Find where the given text appears and provide that cell's center as [x, y] coordinate. 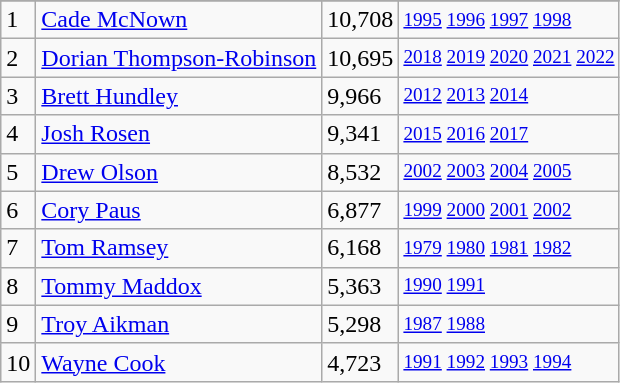
1991 1992 1993 1994 [509, 362]
Troy Aikman [179, 324]
1979 1980 1981 1982 [509, 248]
Tom Ramsey [179, 248]
Josh Rosen [179, 134]
1 [18, 20]
7 [18, 248]
2012 2013 2014 [509, 96]
2015 2016 2017 [509, 134]
Tommy Maddox [179, 286]
Drew Olson [179, 172]
9,966 [360, 96]
2002 2003 2004 2005 [509, 172]
Cade McNown [179, 20]
9,341 [360, 134]
1999 2000 2001 2002 [509, 210]
Wayne Cook [179, 362]
Brett Hundley [179, 96]
4 [18, 134]
5,363 [360, 286]
6 [18, 210]
1987 1988 [509, 324]
8 [18, 286]
2018 2019 2020 2021 2022 [509, 58]
6,168 [360, 248]
6,877 [360, 210]
4,723 [360, 362]
1995 1996 1997 1998 [509, 20]
3 [18, 96]
10 [18, 362]
10,708 [360, 20]
9 [18, 324]
1990 1991 [509, 286]
5,298 [360, 324]
Cory Paus [179, 210]
2 [18, 58]
8,532 [360, 172]
5 [18, 172]
Dorian Thompson-Robinson [179, 58]
10,695 [360, 58]
